Find where the given text appears and provide that cell's center as [x, y] coordinate. 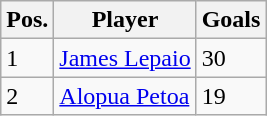
James Lepaio [125, 58]
30 [231, 58]
Pos. [28, 20]
2 [28, 96]
19 [231, 96]
Alopua Petoa [125, 96]
Goals [231, 20]
Player [125, 20]
1 [28, 58]
